Provide the (X, Y) coordinate of the cell's center where the given text is located.  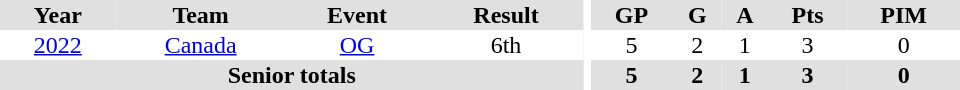
Result (506, 15)
G (698, 15)
6th (506, 45)
Pts (808, 15)
OG (358, 45)
GP (631, 15)
Senior totals (292, 75)
A (745, 15)
PIM (904, 15)
Event (358, 15)
Canada (201, 45)
Team (201, 15)
2022 (58, 45)
Year (58, 15)
